Locate the cell with the specified text and output its (X, Y) center coordinate. 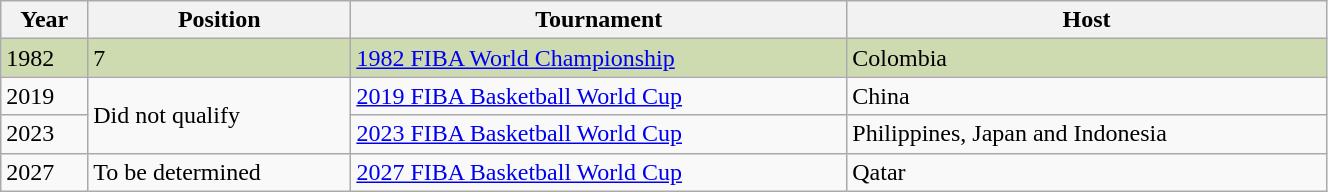
China (1087, 96)
Philippines, Japan and Indonesia (1087, 134)
2023 (44, 134)
Host (1087, 20)
Position (220, 20)
1982 (44, 58)
Colombia (1087, 58)
Qatar (1087, 172)
1982 FIBA World Championship (599, 58)
2027 (44, 172)
2027 FIBA Basketball World Cup (599, 172)
2019 FIBA Basketball World Cup (599, 96)
Did not qualify (220, 115)
To be determined (220, 172)
2023 FIBA Basketball World Cup (599, 134)
2019 (44, 96)
Tournament (599, 20)
Year (44, 20)
7 (220, 58)
